Detect which cell encompasses the target text, then output its (X, Y) center coordinate. 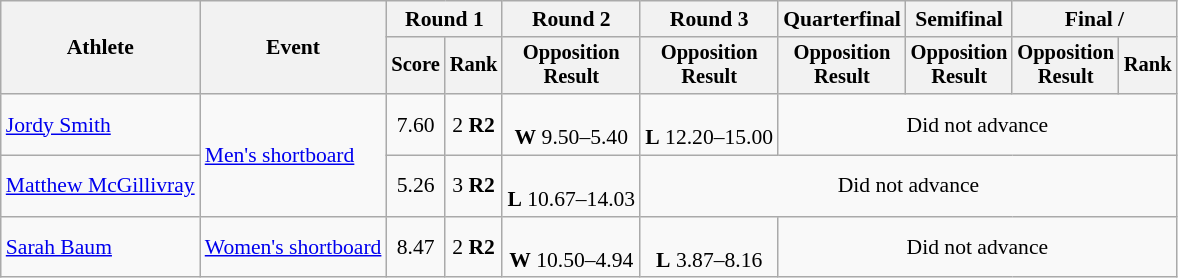
Event (294, 48)
3 R2 (474, 186)
7.60 (415, 124)
L 12.20–15.00 (709, 124)
Men's shortboard (294, 155)
Round 1 (444, 19)
Sarah Baum (100, 248)
L 10.67–14.03 (571, 186)
8.47 (415, 248)
Jordy Smith (100, 124)
Matthew McGillivray (100, 186)
Semifinal (960, 19)
5.26 (415, 186)
Women's shortboard (294, 248)
Round 3 (709, 19)
W 10.50–4.94 (571, 248)
Final / (1094, 19)
L 3.87–8.16 (709, 248)
Athlete (100, 48)
Round 2 (571, 19)
W 9.50–5.40 (571, 124)
Quarterfinal (842, 19)
Score (415, 66)
